Locate the cell with the specified text and output its [X, Y] center coordinate. 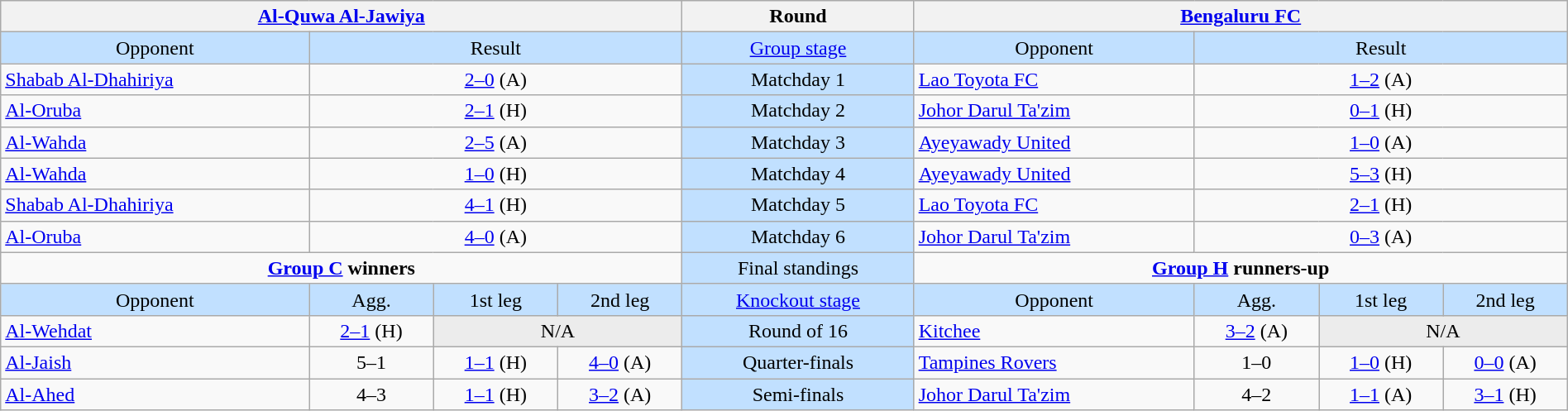
5–3 (H) [1381, 174]
Group stage [798, 48]
Round [798, 17]
Al-Wehdat [155, 331]
3–1 (H) [1505, 394]
0–0 (A) [1505, 362]
0–3 (A) [1381, 237]
1–0 (A) [1381, 142]
Al-Quwa Al-Jawiya [342, 17]
Knockout stage [798, 299]
Al-Jaish [155, 362]
0–1 (H) [1381, 111]
Round of 16 [798, 331]
1–2 (A) [1381, 79]
4–2 [1256, 394]
Matchday 3 [798, 142]
Final standings [798, 268]
Kitchee [1054, 331]
1–1 (A) [1381, 394]
4–1 (H) [496, 205]
Matchday 6 [798, 237]
5–1 [371, 362]
Group H runners-up [1241, 268]
Matchday 1 [798, 79]
Bengaluru FC [1241, 17]
2–0 (A) [496, 79]
Quarter-finals [798, 362]
Semi-finals [798, 394]
Matchday 2 [798, 111]
Al-Ahed [155, 394]
Matchday 4 [798, 174]
4–3 [371, 394]
Matchday 5 [798, 205]
Group C winners [342, 268]
2–5 (A) [496, 142]
Tampines Rovers [1054, 362]
1–0 [1256, 362]
